Locate the cell with the specified text and output its [X, Y] center coordinate. 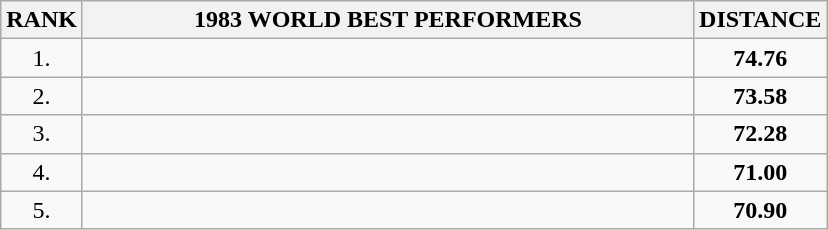
73.58 [760, 96]
1. [42, 58]
4. [42, 172]
3. [42, 134]
RANK [42, 20]
74.76 [760, 58]
1983 WORLD BEST PERFORMERS [388, 20]
71.00 [760, 172]
5. [42, 210]
70.90 [760, 210]
72.28 [760, 134]
DISTANCE [760, 20]
2. [42, 96]
